Return the (X, Y) coordinate for the center point of the cell that contains the specified text.  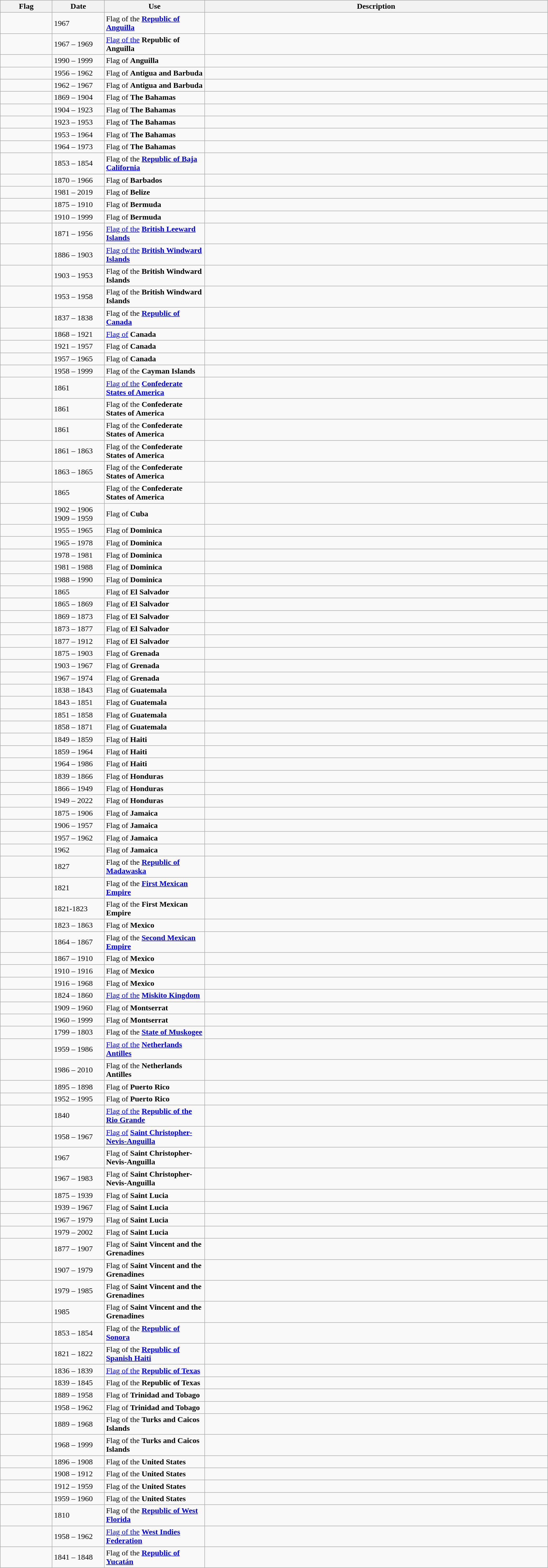
1957 – 1965 (78, 359)
1921 – 1957 (78, 346)
1910 – 1916 (78, 971)
Use (154, 6)
1861 – 1863 (78, 451)
1870 – 1966 (78, 180)
1964 – 1973 (78, 147)
Flag of the Republic of Madawaska (154, 867)
1988 – 1990 (78, 580)
1959 – 1986 (78, 1049)
1840 (78, 1115)
1849 – 1859 (78, 739)
1960 – 1999 (78, 1020)
1896 – 1908 (78, 1462)
1912 – 1959 (78, 1486)
1967 – 1969 (78, 44)
1838 – 1843 (78, 690)
1964 – 1986 (78, 764)
1906 – 1957 (78, 825)
Flag of the Republic of Canada (154, 318)
1875 – 1903 (78, 653)
Flag of the Miskito Kingdom (154, 995)
Date (78, 6)
1955 – 1965 (78, 531)
1827 (78, 867)
1871 – 1956 (78, 234)
1967 – 1979 (78, 1220)
1837 – 1838 (78, 318)
Flag of Cuba (154, 514)
1823 – 1863 (78, 925)
1959 – 1960 (78, 1499)
1967 – 1983 (78, 1179)
1967 – 1974 (78, 678)
Flag of the Republic of West Florida (154, 1515)
1957 – 1962 (78, 838)
1956 – 1962 (78, 73)
1958 – 1999 (78, 371)
Flag of the Republic of the Rio Grande (154, 1115)
1875 – 1906 (78, 813)
1949 – 2022 (78, 801)
1916 – 1968 (78, 983)
1865 – 1869 (78, 604)
1895 – 1898 (78, 1087)
1866 – 1949 (78, 789)
1986 – 2010 (78, 1070)
1886 – 1903 (78, 254)
1877 – 1907 (78, 1249)
1859 – 1964 (78, 752)
Flag of the Republic of Spanish Haiti (154, 1354)
1908 – 1912 (78, 1474)
1968 – 1999 (78, 1445)
1958 – 1967 (78, 1137)
1867 – 1910 (78, 959)
Flag of the Republic of Sonora (154, 1333)
Flag of the Cayman Islands (154, 371)
1909 – 1960 (78, 1008)
1962 (78, 850)
1864 – 1867 (78, 942)
1978 – 1981 (78, 555)
1889 – 1958 (78, 1395)
Flag of the State of Muskogee (154, 1032)
1985 (78, 1312)
1979 – 1985 (78, 1291)
1839 – 1866 (78, 776)
Flag (26, 6)
1858 – 1871 (78, 727)
1875 – 1939 (78, 1195)
1902 – 19061909 – 1959 (78, 514)
1810 (78, 1515)
1863 – 1865 (78, 472)
1869 – 1904 (78, 98)
1824 – 1860 (78, 995)
1953 – 1958 (78, 296)
1952 – 1995 (78, 1099)
Flag of the Second Mexican Empire (154, 942)
1965 – 1978 (78, 543)
1981 – 2019 (78, 192)
1939 – 1967 (78, 1208)
Flag of Barbados (154, 180)
1799 – 1803 (78, 1032)
1889 – 1968 (78, 1424)
1981 – 1988 (78, 567)
1873 – 1877 (78, 629)
1962 – 1967 (78, 85)
Flag of the West Indies Federation (154, 1536)
1953 – 1964 (78, 134)
1903 – 1967 (78, 665)
1869 – 1873 (78, 616)
1843 – 1851 (78, 703)
1868 – 1921 (78, 334)
1904 – 1923 (78, 110)
Flag of the Republic of Baja California (154, 163)
1907 – 1979 (78, 1270)
1979 – 2002 (78, 1232)
1839 – 1845 (78, 1383)
1877 – 1912 (78, 641)
Flag of the British Leeward Islands (154, 234)
1923 – 1953 (78, 122)
1903 – 1953 (78, 276)
1851 – 1858 (78, 715)
1821-1823 (78, 909)
Flag of Anguilla (154, 61)
1821 (78, 887)
1841 – 1848 (78, 1557)
Flag of Belize (154, 192)
1910 – 1999 (78, 217)
Flag of the Republic of Yucatán (154, 1557)
1821 – 1822 (78, 1354)
Description (376, 6)
1836 – 1839 (78, 1370)
1875 – 1910 (78, 205)
1990 – 1999 (78, 61)
